Search for the cell housing the specified text and yield its (X, Y) center coordinate. 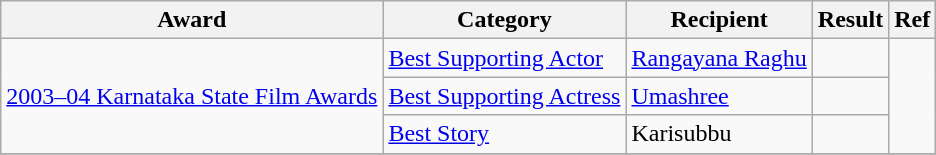
Best Story (504, 134)
Ref (912, 20)
Award (192, 20)
Best Supporting Actress (504, 96)
Rangayana Raghu (719, 58)
Recipient (719, 20)
Karisubbu (719, 134)
Category (504, 20)
2003–04 Karnataka State Film Awards (192, 96)
Best Supporting Actor (504, 58)
Umashree (719, 96)
Result (850, 20)
